Extract the [x, y] coordinate from the center of the cell holding the provided text.  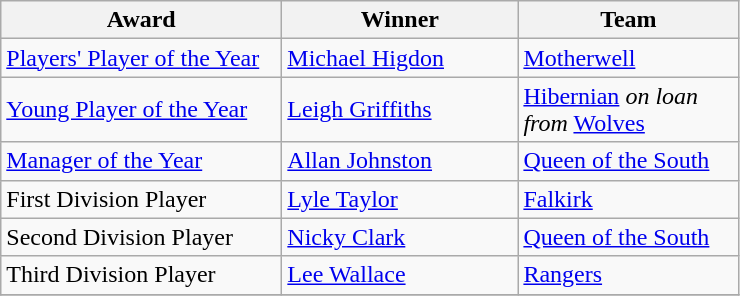
Hibernian on loan from Wolves [628, 110]
Players' Player of the Year [142, 58]
Lee Wallace [400, 275]
Winner [400, 20]
Motherwell [628, 58]
Manager of the Year [142, 161]
Second Division Player [142, 237]
Third Division Player [142, 275]
Team [628, 20]
Lyle Taylor [400, 199]
First Division Player [142, 199]
Nicky Clark [400, 237]
Rangers [628, 275]
Leigh Griffiths [400, 110]
Michael Higdon [400, 58]
Award [142, 20]
Falkirk [628, 199]
Young Player of the Year [142, 110]
Allan Johnston [400, 161]
